Identify which cell holds the provided text, then report its [X, Y] central coordinate. 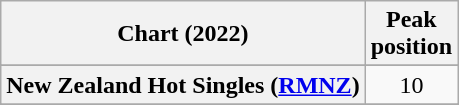
New Zealand Hot Singles (RMNZ) [183, 85]
Peakposition [411, 34]
Chart (2022) [183, 34]
10 [411, 85]
